Determine the [x, y] coordinate at the center of the cell enclosing the given text.  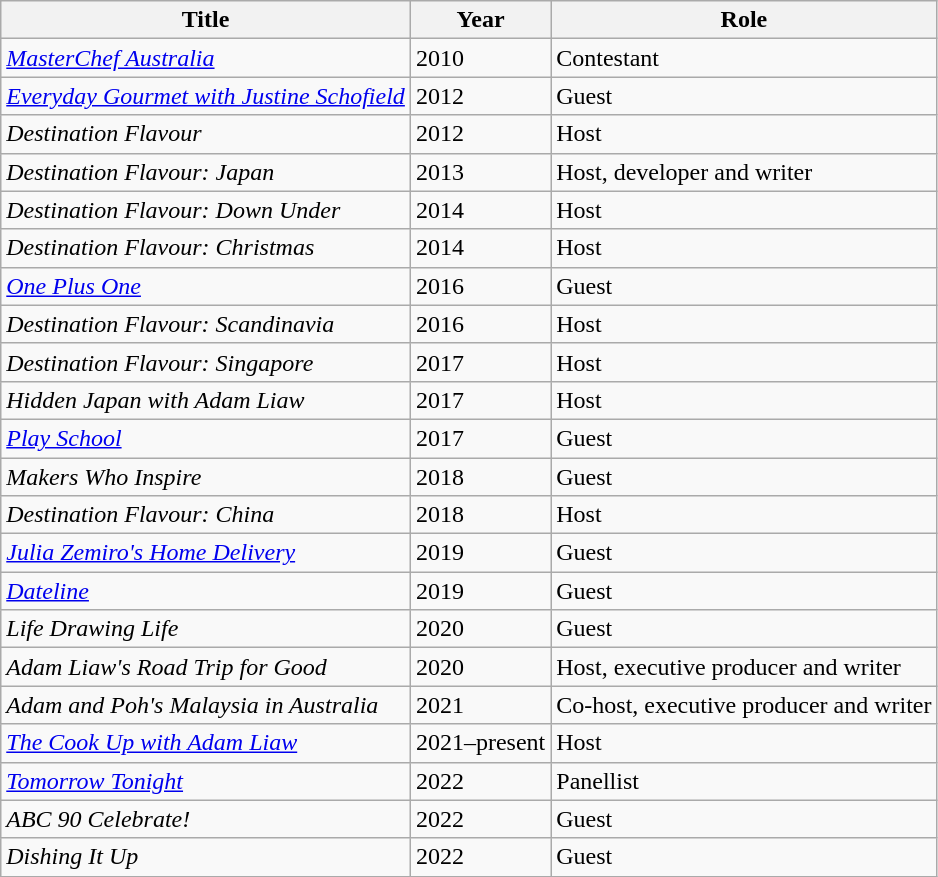
Contestant [744, 58]
ABC 90 Celebrate! [206, 819]
Destination Flavour: Singapore [206, 362]
Host, executive producer and writer [744, 667]
Destination Flavour: Scandinavia [206, 324]
Adam Liaw's Road Trip for Good [206, 667]
Tomorrow Tonight [206, 781]
Hidden Japan with Adam Liaw [206, 400]
Adam and Poh's Malaysia in Australia [206, 705]
2021 [480, 705]
Year [480, 20]
Host, developer and writer [744, 172]
MasterChef Australia [206, 58]
Makers Who Inspire [206, 477]
Destination Flavour: China [206, 515]
Panellist [744, 781]
2021–present [480, 743]
Everyday Gourmet with Justine Schofield [206, 96]
Play School [206, 438]
Destination Flavour: Christmas [206, 248]
The Cook Up with Adam Liaw [206, 743]
Role [744, 20]
One Plus One [206, 286]
Julia Zemiro's Home Delivery [206, 553]
2013 [480, 172]
2010 [480, 58]
Co-host, executive producer and writer [744, 705]
Life Drawing Life [206, 629]
Destination Flavour: Japan [206, 172]
Dishing It Up [206, 857]
Destination Flavour [206, 134]
Destination Flavour: Down Under [206, 210]
Dateline [206, 591]
Title [206, 20]
